From the cell containing the given text, extract its center point as (x, y) coordinate. 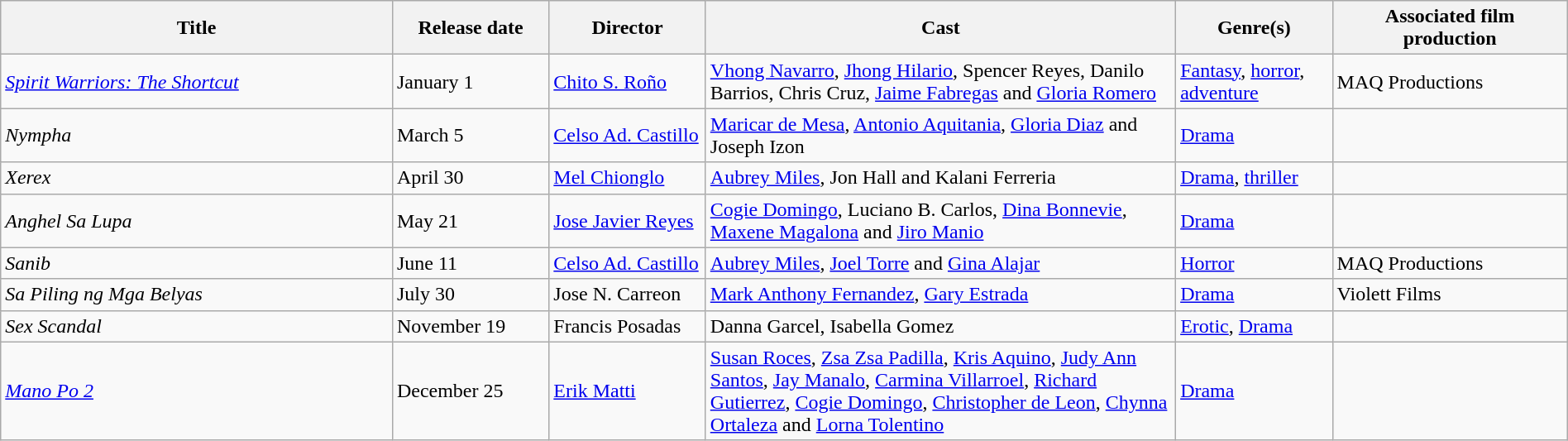
Fantasy, horror, adventure (1254, 81)
Sa Piling ng Mga Belyas (197, 295)
Spirit Warriors: The Shortcut (197, 81)
Erik Matti (627, 391)
Sex Scandal (197, 326)
May 21 (470, 220)
November 19 (470, 326)
Maricar de Mesa, Antonio Aquitania, Gloria Diaz and Joseph Izon (940, 136)
Xerex (197, 178)
Jose N. Carreon (627, 295)
Horror (1254, 263)
Erotic, Drama (1254, 326)
Vhong Navarro, Jhong Hilario, Spencer Reyes, Danilo Barrios, Chris Cruz, Jaime Fabregas and Gloria Romero (940, 81)
Title (197, 28)
Aubrey Miles, Joel Torre and Gina Alajar (940, 263)
Francis Posadas (627, 326)
Cogie Domingo, Luciano B. Carlos, Dina Bonnevie, Maxene Magalona and Jiro Manio (940, 220)
December 25 (470, 391)
Director (627, 28)
Cast (940, 28)
Mano Po 2 (197, 391)
Drama, thriller (1254, 178)
Sanib (197, 263)
Aubrey Miles, Jon Hall and Kalani Ferreria (940, 178)
Genre(s) (1254, 28)
Chito S. Roño (627, 81)
Associated film production (1450, 28)
Mel Chionglo (627, 178)
April 30 (470, 178)
Release date (470, 28)
March 5 (470, 136)
January 1 (470, 81)
Violett Films (1450, 295)
Nympha (197, 136)
Danna Garcel, Isabella Gomez (940, 326)
July 30 (470, 295)
Anghel Sa Lupa (197, 220)
Mark Anthony Fernandez, Gary Estrada (940, 295)
June 11 (470, 263)
Jose Javier Reyes (627, 220)
